Determine the [x, y] coordinate at the center of the cell enclosing the given text.  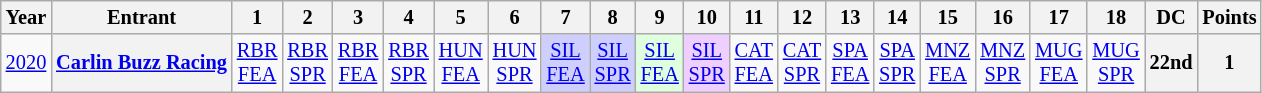
22nd [1172, 63]
HUNFEA [461, 63]
14 [897, 17]
HUNSPR [515, 63]
SPASPR [897, 63]
2020 [26, 63]
3 [358, 17]
4 [408, 17]
17 [1058, 17]
8 [613, 17]
CATFEA [754, 63]
9 [660, 17]
7 [565, 17]
CATSPR [802, 63]
10 [707, 17]
MNZFEA [948, 63]
SPAFEA [850, 63]
18 [1116, 17]
11 [754, 17]
Carlin Buzz Racing [142, 63]
2 [307, 17]
MUGSPR [1116, 63]
MUGFEA [1058, 63]
15 [948, 17]
Year [26, 17]
16 [1002, 17]
6 [515, 17]
12 [802, 17]
Entrant [142, 17]
DC [1172, 17]
13 [850, 17]
Points [1229, 17]
5 [461, 17]
MNZSPR [1002, 63]
